Identify which cell holds the provided text, then report its [X, Y] central coordinate. 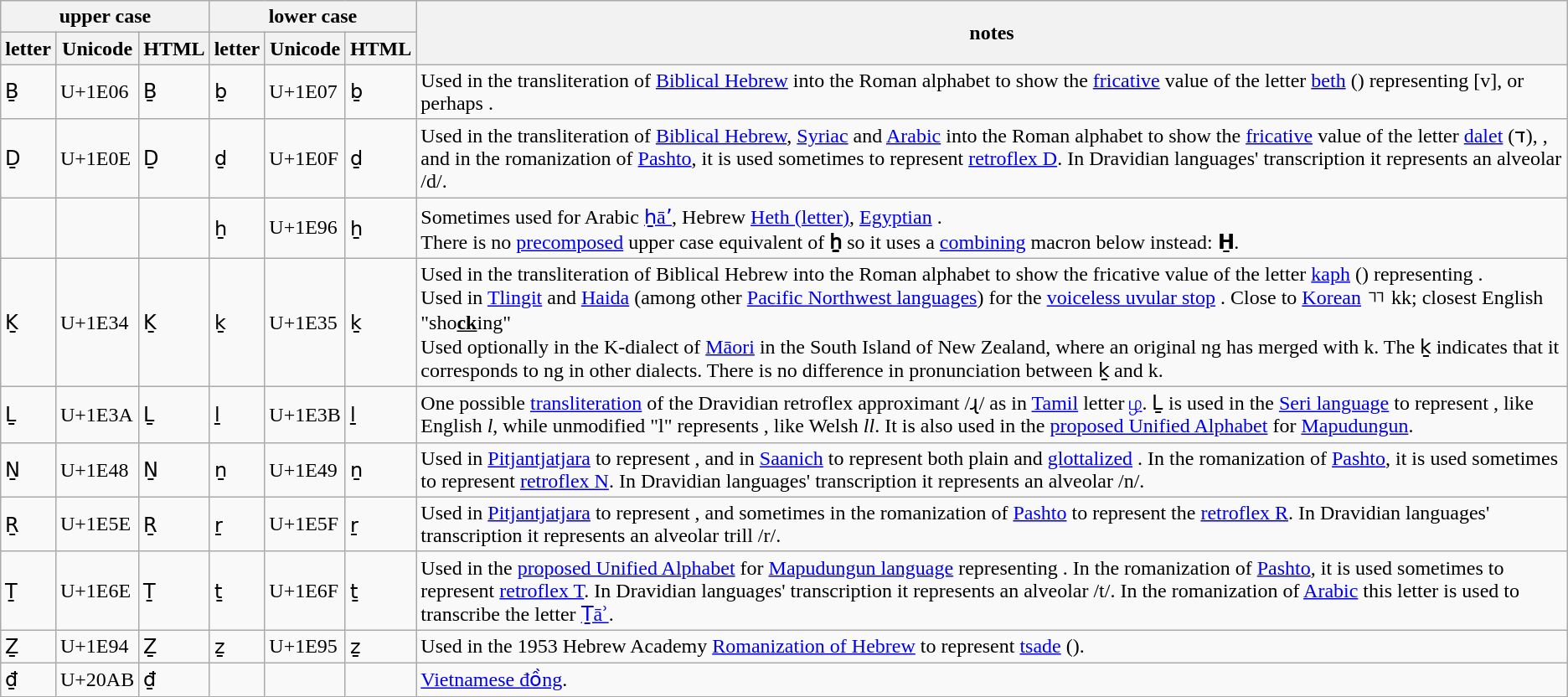
notes [992, 33]
U+1E3B [305, 416]
U+1E94 [97, 647]
U+1E0F [305, 158]
U+1E07 [305, 92]
U+1E48 [97, 469]
U+1E5F [305, 524]
U+1E96 [305, 228]
upper case [106, 17]
U+1E34 [97, 323]
U+1E06 [97, 92]
U+1E0E [97, 158]
U+1E35 [305, 323]
U+1E5E [97, 524]
U+1E95 [305, 647]
U+1E6E [97, 591]
Used in the 1953 Hebrew Academy Romanization of Hebrew to represent tsade (). [992, 647]
Vietnamese đồng. [992, 679]
U+1E3A [97, 416]
U+1E6F [305, 591]
U+20AB [97, 679]
lower case [313, 17]
U+1E49 [305, 469]
